Search for the cell housing the specified text and yield its (X, Y) center coordinate. 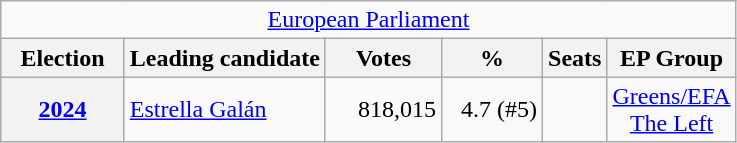
Seats (575, 58)
EP Group (672, 58)
Greens/EFAThe Left (672, 110)
European Parliament (368, 20)
Election (63, 58)
% (492, 58)
4.7 (#5) (492, 110)
2024 (63, 110)
Votes (383, 58)
Leading candidate (224, 58)
818,015 (383, 110)
Estrella Galán (224, 110)
